Identify which cell holds the provided text, then report its [X, Y] central coordinate. 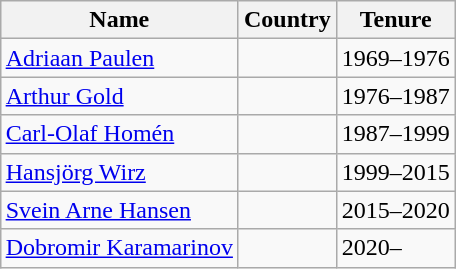
Dobromir Karamarinov [119, 248]
Country [287, 20]
1987–1999 [396, 134]
1999–2015 [396, 172]
Svein Arne Hansen [119, 210]
1976–1987 [396, 96]
Name [119, 20]
2020– [396, 248]
Hansjörg Wirz [119, 172]
1969–1976 [396, 58]
2015–2020 [396, 210]
Carl-Olaf Homén [119, 134]
Adriaan Paulen [119, 58]
Tenure [396, 20]
Arthur Gold [119, 96]
